From the cell containing the given text, extract its center point as [x, y] coordinate. 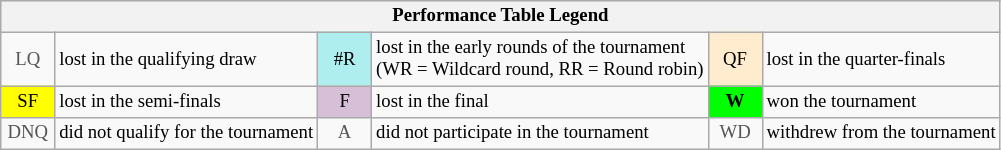
lost in the quarter-finals [881, 60]
A [345, 134]
did not participate in the tournament [540, 134]
lost in the early rounds of the tournament(WR = Wildcard round, RR = Round robin) [540, 60]
W [735, 102]
lost in the semi-finals [186, 102]
F [345, 102]
did not qualify for the tournament [186, 134]
LQ [28, 60]
lost in the qualifying draw [186, 60]
#R [345, 60]
Performance Table Legend [500, 16]
SF [28, 102]
lost in the final [540, 102]
withdrew from the tournament [881, 134]
QF [735, 60]
won the tournament [881, 102]
WD [735, 134]
DNQ [28, 134]
